Search for the cell housing the specified text and yield its [X, Y] center coordinate. 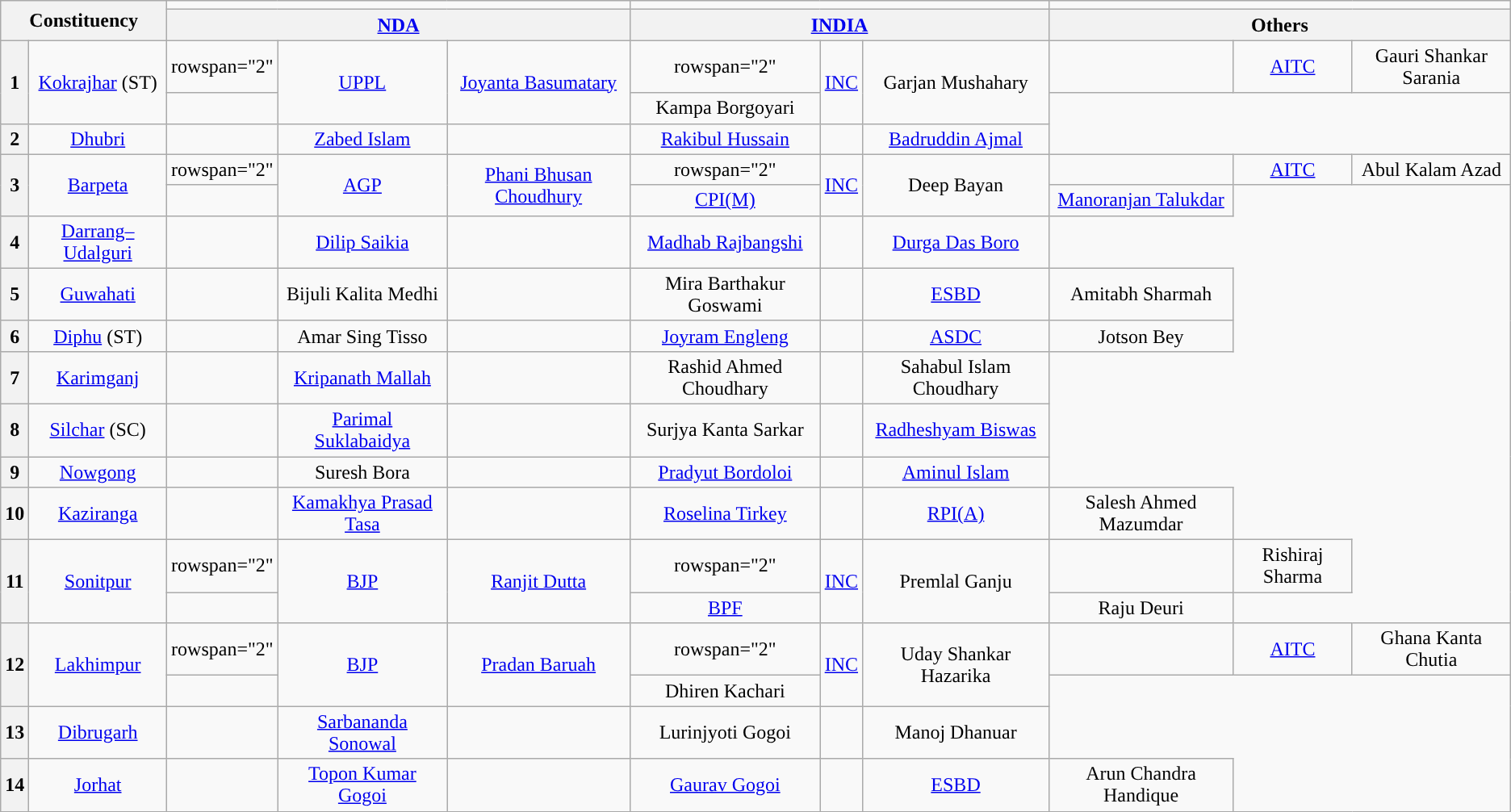
Manoj Dhanuar [956, 733]
Pradan Baruah [539, 665]
Topon Kumar Gogoi [362, 785]
Karimganj [98, 378]
13 [15, 733]
Parimal Suklabaidya [362, 429]
Kripanath Mallah [362, 378]
Lurinjyoti Gogoi [726, 733]
Darrang–Udalguri [98, 242]
NDA [399, 25]
Garjan Mushahary [956, 82]
2 [15, 139]
Joyram Engleng [726, 336]
Kokrajhar (ST) [98, 82]
Constituency [84, 21]
Dhubri [98, 139]
Sonitpur [98, 581]
Kaziranga [98, 513]
BPF [726, 608]
Pradyut Bordoloi [726, 472]
AGP [362, 185]
Amitabh Sharmah [1141, 294]
Madhab Rajbangshi [726, 242]
Uday Shankar Hazarika [956, 665]
Kampa Borgoyari [726, 108]
Radheshyam Biswas [956, 429]
Ranjit Dutta [539, 581]
Rishiraj Sharma [1293, 567]
Surjya Kanta Sarkar [726, 429]
Jorhat [98, 785]
5 [15, 294]
Aminul Islam [956, 472]
Raju Deuri [1141, 608]
RPI(A) [956, 513]
Zabed Islam [362, 139]
Deep Bayan [956, 185]
Premlal Ganju [956, 581]
4 [15, 242]
Dhiren Kachari [726, 691]
1 [15, 82]
12 [15, 665]
Joyanta Basumatary [539, 82]
Badruddin Ajmal [956, 139]
CPI(M) [726, 200]
Jotson Bey [1141, 336]
3 [15, 185]
Amar Sing Tisso [362, 336]
Bijuli Kalita Medhi [362, 294]
Sahabul Islam Choudhary [956, 378]
Kamakhya Prasad Tasa [362, 513]
9 [15, 472]
Nowgong [98, 472]
Gaurav Gogoi [726, 785]
6 [15, 336]
Mira Barthakur Goswami [726, 294]
Rakibul Hussain [726, 139]
Silchar (SC) [98, 429]
Phani Bhusan Choudhury [539, 185]
Durga Das Boro [956, 242]
Manoranjan Talukdar [1141, 200]
Salesh Ahmed Mazumdar [1141, 513]
Guwahati [98, 294]
Rashid Ahmed Choudhary [726, 378]
7 [15, 378]
Abul Kalam Azad [1431, 170]
Lakhimpur [98, 665]
Roselina Tirkey [726, 513]
Barpeta [98, 185]
Dilip Saikia [362, 242]
11 [15, 581]
Suresh Bora [362, 472]
Sarbananda Sonowal [362, 733]
10 [15, 513]
Diphu (ST) [98, 336]
INDIA [839, 25]
8 [15, 429]
Gauri Shankar Sarania [1431, 66]
14 [15, 785]
UPPL [362, 82]
Ghana Kanta Chutia [1431, 649]
Arun Chandra Handique [1141, 785]
Others [1280, 25]
Dibrugarh [98, 733]
ASDC [956, 336]
